Search for the cell housing the specified text and yield its [X, Y] center coordinate. 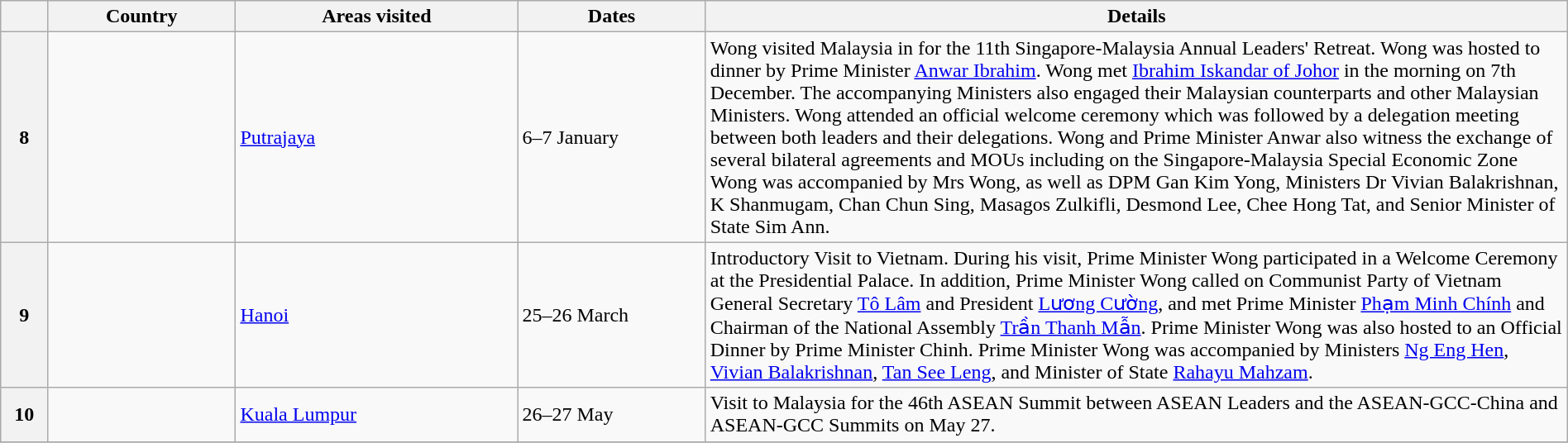
Details [1136, 17]
9 [25, 315]
8 [25, 137]
25–26 March [612, 315]
10 [25, 415]
Hanoi [377, 315]
26–27 May [612, 415]
6–7 January [612, 137]
Kuala Lumpur [377, 415]
Dates [612, 17]
Areas visited [377, 17]
Visit to Malaysia for the 46th ASEAN Summit between ASEAN Leaders and the ASEAN-GCC-China and ASEAN-GCC Summits on May 27. [1136, 415]
Country [142, 17]
Putrajaya [377, 137]
